Extract the [X, Y] coordinate from the center of the cell holding the provided text.  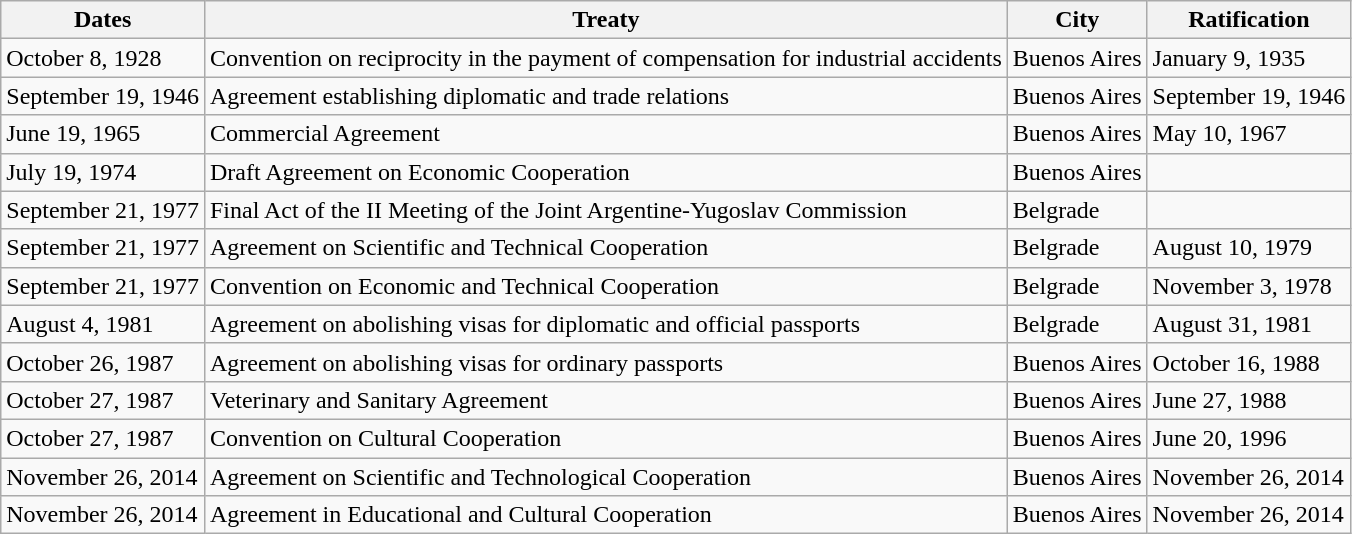
August 4, 1981 [103, 324]
Agreement on abolishing visas for diplomatic and official passports [606, 324]
October 8, 1928 [103, 58]
Treaty [606, 20]
Agreement in Educational and Cultural Cooperation [606, 515]
July 19, 1974 [103, 172]
June 19, 1965 [103, 134]
Commercial Agreement [606, 134]
Agreement on Scientific and Technical Cooperation [606, 248]
Veterinary and Sanitary Agreement [606, 400]
Ratification [1249, 20]
Agreement on abolishing visas for ordinary passports [606, 362]
Convention on Economic and Technical Cooperation [606, 286]
Draft Agreement on Economic Cooperation [606, 172]
October 26, 1987 [103, 362]
June 27, 1988 [1249, 400]
Convention on Cultural Cooperation [606, 438]
Agreement on Scientific and Technological Cooperation [606, 477]
January 9, 1935 [1249, 58]
August 10, 1979 [1249, 248]
August 31, 1981 [1249, 324]
June 20, 1996 [1249, 438]
Dates [103, 20]
Agreement establishing diplomatic and trade relations [606, 96]
May 10, 1967 [1249, 134]
October 16, 1988 [1249, 362]
City [1077, 20]
November 3, 1978 [1249, 286]
Convention on reciprocity in the payment of compensation for industrial accidents [606, 58]
Final Act of the II Meeting of the Joint Argentine-Yugoslav Commission [606, 210]
